Return the (X, Y) coordinate for the center point of the cell that contains the specified text.  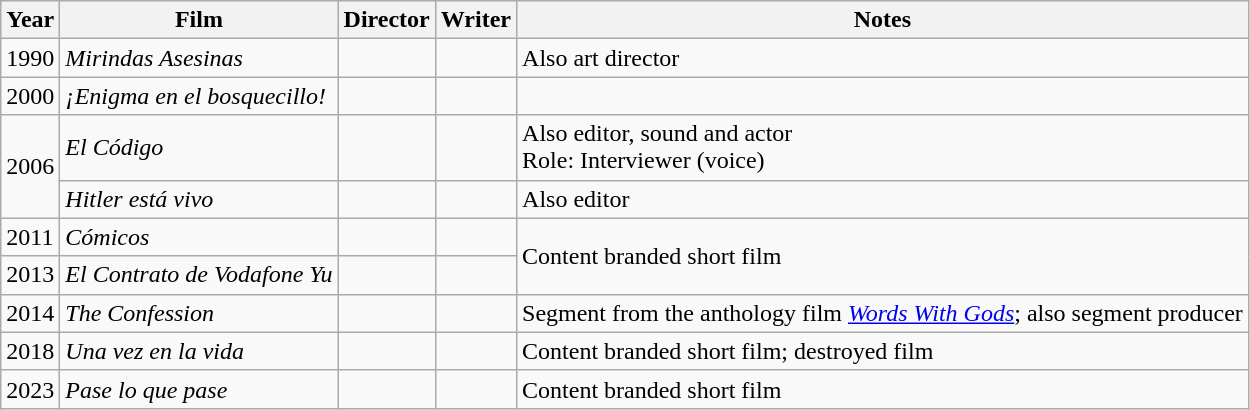
Segment from the anthology film Words With Gods; also segment producer (883, 313)
¡Enigma en el bosquecillo! (199, 96)
Hitler está vivo (199, 199)
El Contrato de Vodafone Yu (199, 275)
Una vez en la vida (199, 351)
Writer (476, 20)
Notes (883, 20)
Mirindas Asesinas (199, 58)
Film (199, 20)
1990 (30, 58)
2023 (30, 389)
Also art director (883, 58)
2018 (30, 351)
The Confession (199, 313)
2013 (30, 275)
Also editor, sound and actorRole: Interviewer (voice) (883, 148)
2014 (30, 313)
Director (386, 20)
Content branded short film; destroyed film (883, 351)
2006 (30, 166)
Year (30, 20)
2011 (30, 237)
Pase lo que pase (199, 389)
El Código (199, 148)
Also editor (883, 199)
Cómicos (199, 237)
2000 (30, 96)
